For the text-containing cell, return its midpoint in (x, y) coordinate format. 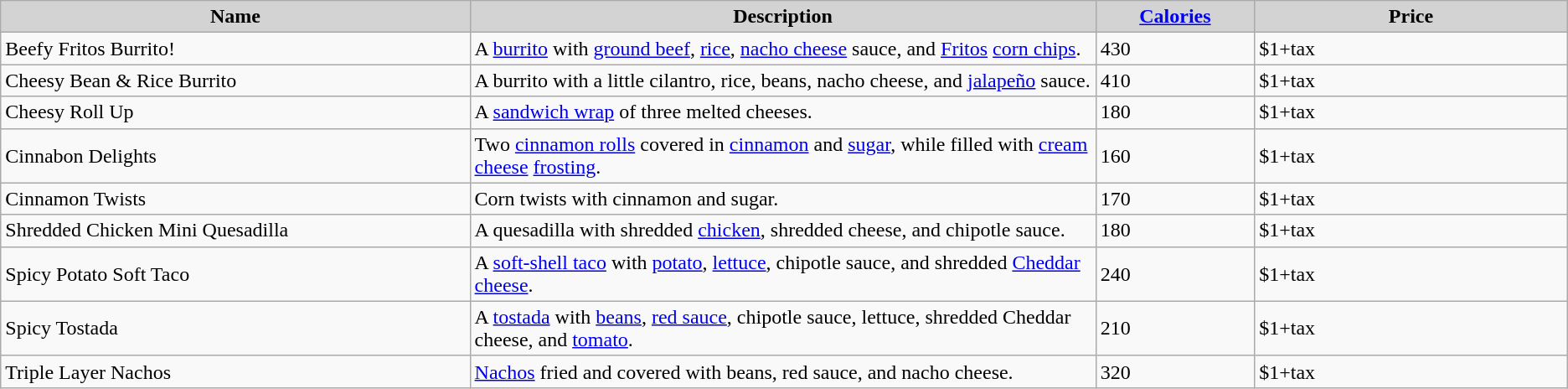
Spicy Potato Soft Taco (235, 273)
Description (782, 17)
Cheesy Roll Up (235, 112)
170 (1175, 199)
160 (1175, 156)
Price (1411, 17)
320 (1175, 371)
Beefy Fritos Burrito! (235, 49)
Spicy Tostada (235, 329)
A tostada with beans, red sauce, chipotle sauce, lettuce, shredded Cheddar cheese, and tomato. (782, 329)
A burrito with a little cilantro, rice, beans, nacho cheese, and jalapeño sauce. (782, 80)
Calories (1175, 17)
430 (1175, 49)
Cinnabon Delights (235, 156)
Name (235, 17)
Two cinnamon rolls covered in cinnamon and sugar, while filled with cream cheese frosting. (782, 156)
A sandwich wrap of three melted cheeses. (782, 112)
Cinnamon Twists (235, 199)
Corn twists with cinnamon and sugar. (782, 199)
Shredded Chicken Mini Quesadilla (235, 231)
Nachos fried and covered with beans, red sauce, and nacho cheese. (782, 371)
A burrito with ground beef, rice, nacho cheese sauce, and Fritos corn chips. (782, 49)
A soft-shell taco with potato, lettuce, chipotle sauce, and shredded Cheddar cheese. (782, 273)
240 (1175, 273)
410 (1175, 80)
Triple Layer Nachos (235, 371)
A quesadilla with shredded chicken, shredded cheese, and chipotle sauce. (782, 231)
Cheesy Bean & Rice Burrito (235, 80)
210 (1175, 329)
